Extract the [x, y] coordinate from the center of the cell holding the provided text.  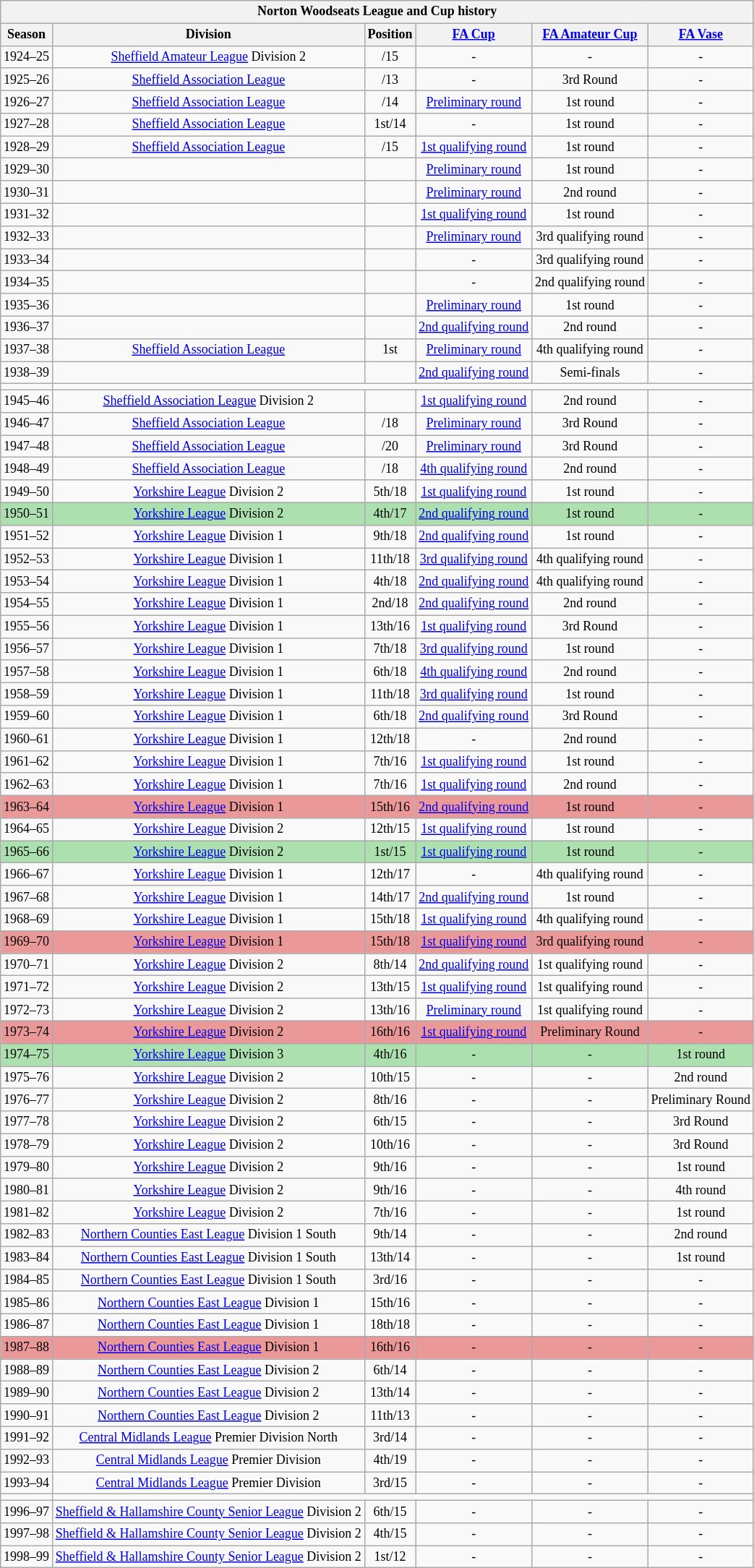
1958–59 [27, 694]
5th/18 [390, 492]
1948–49 [27, 468]
1934–35 [27, 282]
4th round [701, 1190]
Position [390, 35]
Yorkshire League Division 3 [208, 1054]
1998–99 [27, 1557]
1951–52 [27, 536]
Semi-finals [590, 373]
9th/18 [390, 536]
11th/13 [390, 1415]
1985–86 [27, 1303]
1980–81 [27, 1190]
1967–68 [27, 896]
/14 [390, 101]
12th/18 [390, 739]
/20 [390, 447]
1992–93 [27, 1460]
1953–54 [27, 581]
Central Midlands League Premier Division North [208, 1437]
4th/16 [390, 1054]
FA Cup [474, 35]
18th/18 [390, 1324]
1956–57 [27, 649]
3rd/16 [390, 1280]
1935–36 [27, 305]
1945–46 [27, 400]
1950–51 [27, 513]
1932–33 [27, 237]
Norton Woodseats League and Cup history [377, 12]
1927–28 [27, 124]
14th/17 [390, 896]
1996–97 [27, 1511]
1963–64 [27, 807]
1949–50 [27, 492]
1964–65 [27, 830]
8th/16 [390, 1100]
1947–48 [27, 447]
4th/19 [390, 1460]
4th/17 [390, 513]
1926–27 [27, 101]
1971–72 [27, 988]
6th/14 [390, 1371]
1952–53 [27, 560]
1st/12 [390, 1557]
1931–32 [27, 214]
1937–38 [27, 350]
1984–85 [27, 1280]
1961–62 [27, 762]
Sheffield Association League Division 2 [208, 400]
8th/14 [390, 964]
/13 [390, 80]
Sheffield Amateur League Division 2 [208, 56]
1925–26 [27, 80]
1965–66 [27, 852]
1st/15 [390, 852]
10th/15 [390, 1077]
1987–88 [27, 1348]
1978–79 [27, 1145]
1st [390, 350]
1991–92 [27, 1437]
Division [208, 35]
1924–25 [27, 56]
1966–67 [27, 875]
1973–74 [27, 1032]
1946–47 [27, 424]
1993–94 [27, 1483]
1930–31 [27, 192]
9th/14 [390, 1235]
1986–87 [27, 1324]
1929–30 [27, 169]
1928–29 [27, 147]
1933–34 [27, 260]
12th/15 [390, 830]
1989–90 [27, 1392]
1982–83 [27, 1235]
1954–55 [27, 604]
1962–63 [27, 784]
1972–73 [27, 1009]
1988–89 [27, 1371]
1959–60 [27, 717]
1960–61 [27, 739]
FA Amateur Cup [590, 35]
1983–84 [27, 1258]
1970–71 [27, 964]
1981–82 [27, 1213]
1997–98 [27, 1534]
FA Vase [701, 35]
1955–56 [27, 626]
4th/18 [390, 581]
1974–75 [27, 1054]
12th/17 [390, 875]
7th/18 [390, 649]
3rd/14 [390, 1437]
13th/15 [390, 988]
1957–58 [27, 671]
1977–78 [27, 1122]
1968–69 [27, 920]
1976–77 [27, 1100]
4th/15 [390, 1534]
1936–37 [27, 327]
1938–39 [27, 373]
1979–80 [27, 1167]
10th/16 [390, 1145]
2nd/18 [390, 604]
1990–91 [27, 1415]
3rd/15 [390, 1483]
1st/14 [390, 124]
1969–70 [27, 941]
1975–76 [27, 1077]
Season [27, 35]
